Output the (X, Y) coordinate of the center of the cell containing the given text.  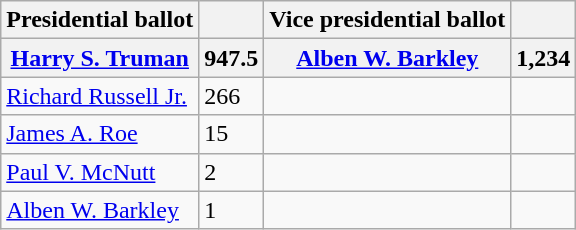
2 (232, 172)
Presidential ballot (100, 20)
Paul V. McNutt (100, 172)
James A. Roe (100, 134)
15 (232, 134)
Harry S. Truman (100, 58)
947.5 (232, 58)
Richard Russell Jr. (100, 96)
1 (232, 210)
1,234 (544, 58)
266 (232, 96)
Vice presidential ballot (388, 20)
